Provide the [x, y] coordinate of the cell's center where the given text is located.  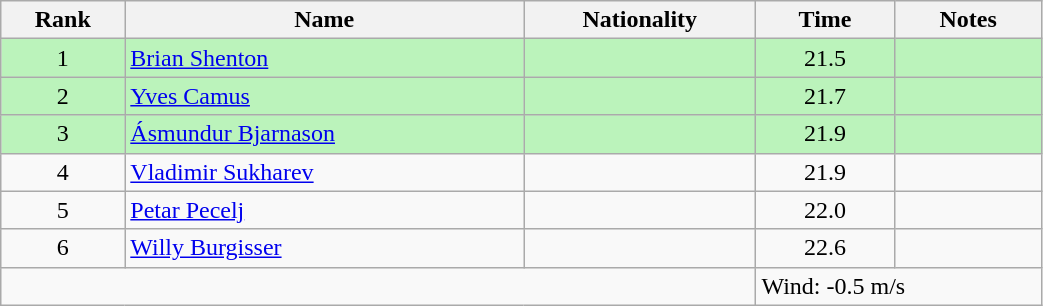
21.5 [825, 58]
21.7 [825, 96]
Yves Camus [324, 96]
Ásmundur Bjarnason [324, 134]
4 [63, 172]
Petar Pecelj [324, 210]
6 [63, 248]
3 [63, 134]
22.0 [825, 210]
22.6 [825, 248]
Time [825, 20]
Wind: -0.5 m/s [899, 286]
Brian Shenton [324, 58]
Name [324, 20]
2 [63, 96]
1 [63, 58]
Willy Burgisser [324, 248]
5 [63, 210]
Notes [968, 20]
Vladimir Sukharev [324, 172]
Nationality [640, 20]
Rank [63, 20]
